From the cell containing the given text, extract its center point as [X, Y] coordinate. 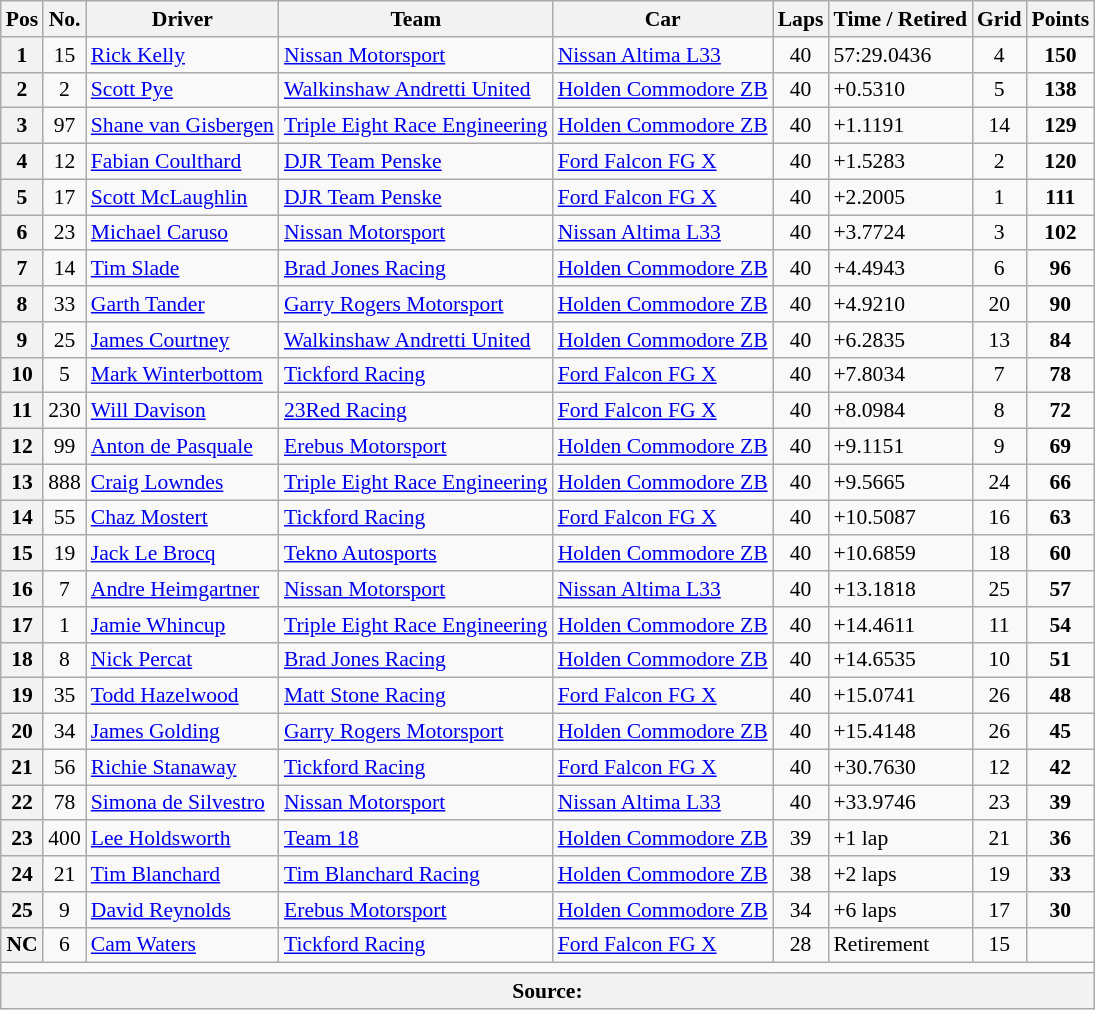
56 [64, 767]
Laps [801, 19]
36 [1061, 839]
48 [1061, 696]
Michael Caruso [182, 233]
Grid [1000, 19]
42 [1061, 767]
Matt Stone Racing [416, 696]
138 [1061, 90]
Rick Kelly [182, 55]
Jack Le Brocq [182, 554]
+1 lap [900, 839]
35 [64, 696]
Retirement [900, 945]
Lee Holdsworth [182, 839]
Scott McLaughlin [182, 197]
+2.2005 [900, 197]
+1.5283 [900, 162]
+14.4611 [900, 625]
63 [1061, 518]
+30.7630 [900, 767]
+13.1818 [900, 589]
45 [1061, 732]
+2 laps [900, 874]
102 [1061, 233]
+15.4148 [900, 732]
+6.2835 [900, 340]
Fabian Coulthard [182, 162]
72 [1061, 411]
+10.5087 [900, 518]
Andre Heimgartner [182, 589]
Tekno Autosports [416, 554]
60 [1061, 554]
+3.7724 [900, 233]
+15.0741 [900, 696]
51 [1061, 660]
Jamie Whincup [182, 625]
57 [1061, 589]
Team [416, 19]
NC [22, 945]
+8.0984 [900, 411]
Richie Stanaway [182, 767]
David Reynolds [182, 910]
129 [1061, 126]
+9.5665 [900, 482]
Tim Blanchard Racing [416, 874]
38 [801, 874]
Chaz Mostert [182, 518]
Todd Hazelwood [182, 696]
James Courtney [182, 340]
111 [1061, 197]
Craig Lowndes [182, 482]
23Red Racing [416, 411]
28 [801, 945]
230 [64, 411]
Cam Waters [182, 945]
99 [64, 447]
Time / Retired [900, 19]
+4.9210 [900, 304]
Mark Winterbottom [182, 375]
Driver [182, 19]
+6 laps [900, 910]
Team 18 [416, 839]
Nick Percat [182, 660]
69 [1061, 447]
Pos [22, 19]
66 [1061, 482]
+4.4943 [900, 269]
Will Davison [182, 411]
Source: [548, 991]
+0.5310 [900, 90]
+10.6859 [900, 554]
120 [1061, 162]
Garth Tander [182, 304]
Points [1061, 19]
Anton de Pasquale [182, 447]
888 [64, 482]
Tim Slade [182, 269]
22 [22, 803]
96 [1061, 269]
No. [64, 19]
+14.6535 [900, 660]
90 [1061, 304]
84 [1061, 340]
+9.1151 [900, 447]
97 [64, 126]
+7.8034 [900, 375]
150 [1061, 55]
55 [64, 518]
James Golding [182, 732]
57:29.0436 [900, 55]
30 [1061, 910]
54 [1061, 625]
+33.9746 [900, 803]
Car [663, 19]
Scott Pye [182, 90]
400 [64, 839]
Tim Blanchard [182, 874]
+1.1191 [900, 126]
Simona de Silvestro [182, 803]
Shane van Gisbergen [182, 126]
